Return the (x, y) coordinate for the center point of the cell that contains the specified text.  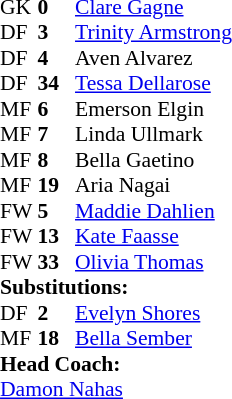
4 (57, 58)
Aven Alvarez (154, 58)
5 (57, 211)
19 (57, 185)
Substitutions: (116, 287)
Kate Faasse (154, 237)
Tessa Dellarose (154, 83)
Olivia Thomas (154, 262)
7 (57, 135)
Linda Ullmark (154, 135)
Evelyn Shores (154, 313)
3 (57, 33)
Head Coach: (116, 364)
Trinity Armstrong (154, 33)
Bella Gaetino (154, 160)
Maddie Dahlien (154, 211)
Aria Nagai (154, 185)
34 (57, 83)
Bella Sember (154, 339)
13 (57, 237)
8 (57, 160)
18 (57, 339)
33 (57, 262)
Emerson Elgin (154, 109)
2 (57, 313)
6 (57, 109)
